Provide the [x, y] coordinate of the cell's center where the given text is located.  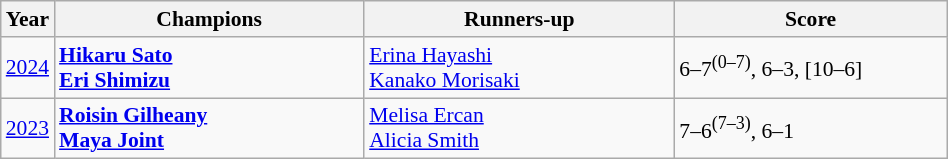
Hikaru Sato Eri Shimizu [209, 68]
Roisin Gilheany Maya Joint [209, 128]
Melisa Ercan Alicia Smith [519, 128]
2024 [28, 68]
Year [28, 19]
Erina Hayashi Kanako Morisaki [519, 68]
2023 [28, 128]
Score [810, 19]
Champions [209, 19]
7–6(7–3), 6–1 [810, 128]
6–7(0–7), 6–3, [10–6] [810, 68]
Runners-up [519, 19]
